Scan for the cell matching the given text and deliver its (x, y) coordinate at center. 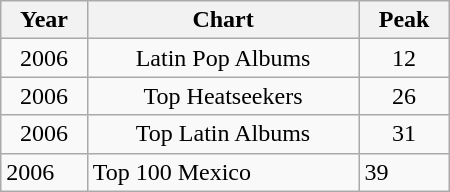
Peak (404, 20)
Top Latin Albums (223, 134)
39 (404, 172)
Year (44, 20)
Top 100 Mexico (223, 172)
Chart (223, 20)
31 (404, 134)
26 (404, 96)
Latin Pop Albums (223, 58)
Top Heatseekers (223, 96)
12 (404, 58)
